Return the [x, y] coordinate for the center point of the cell that contains the specified text.  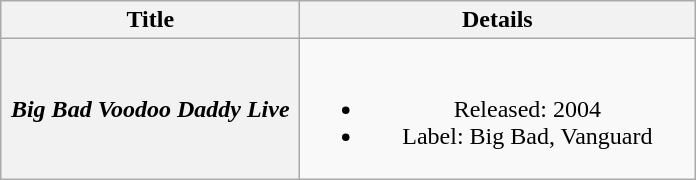
Title [150, 20]
Details [498, 20]
Big Bad Voodoo Daddy Live [150, 109]
Released: 2004Label: Big Bad, Vanguard [498, 109]
